Search for the cell housing the specified text and yield its (x, y) center coordinate. 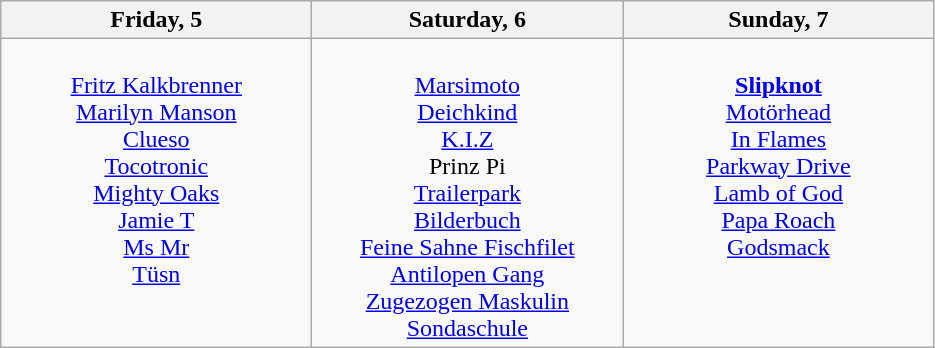
Sunday, 7 (778, 20)
Fritz Kalkbrenner Marilyn Manson Clueso Tocotronic Mighty Oaks Jamie T Ms Mr Tüsn (156, 193)
Marsimoto Deichkind K.I.Z Prinz Pi Trailerpark Bilderbuch Feine Sahne Fischfilet Antilopen Gang Zugezogen Maskulin Sondaschule (468, 193)
Friday, 5 (156, 20)
Saturday, 6 (468, 20)
Slipknot Motörhead In Flames Parkway Drive Lamb of God Papa Roach Godsmack (778, 193)
